Output the [X, Y] coordinate of the center of the cell containing the given text.  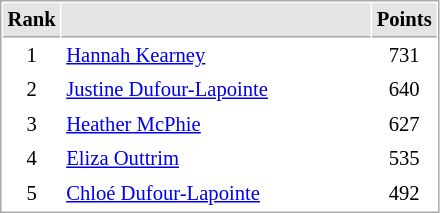
731 [404, 56]
Rank [32, 20]
Eliza Outtrim [216, 158]
Hannah Kearney [216, 56]
1 [32, 56]
Heather McPhie [216, 124]
Chloé Dufour-Lapointe [216, 194]
5 [32, 194]
627 [404, 124]
535 [404, 158]
3 [32, 124]
4 [32, 158]
Justine Dufour-Lapointe [216, 90]
492 [404, 194]
2 [32, 90]
Points [404, 20]
640 [404, 90]
